For the text-containing cell, return its midpoint in (x, y) coordinate format. 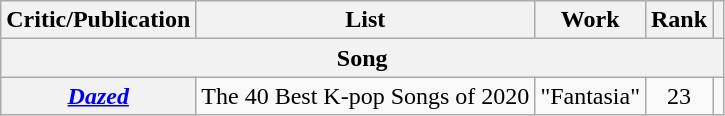
Work (590, 20)
List (366, 20)
The 40 Best K-pop Songs of 2020 (366, 96)
"Fantasia" (590, 96)
Critic/Publication (98, 20)
Song (362, 58)
Rank (678, 20)
Dazed (98, 96)
23 (678, 96)
